Scan for the cell matching the given text and deliver its [X, Y] coordinate at center. 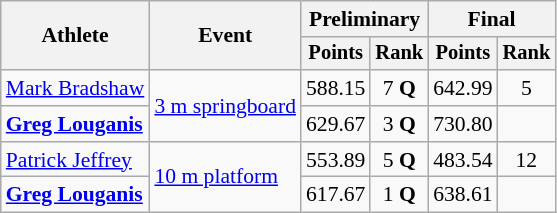
629.67 [336, 124]
5 Q [399, 160]
Athlete [76, 36]
3 Q [399, 124]
7 Q [399, 88]
730.80 [462, 124]
642.99 [462, 88]
Mark Bradshaw [76, 88]
1 Q [399, 195]
Patrick Jeffrey [76, 160]
10 m platform [225, 178]
12 [527, 160]
Event [225, 36]
Final [492, 19]
5 [527, 88]
483.54 [462, 160]
638.61 [462, 195]
617.67 [336, 195]
3 m springboard [225, 106]
588.15 [336, 88]
Preliminary [364, 19]
553.89 [336, 160]
